Pinpoint the cell where the given text exists, returning its [X, Y] midpoint coordinate. 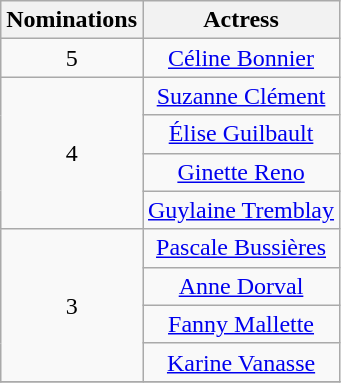
4 [72, 153]
Élise Guilbault [240, 134]
Ginette Reno [240, 172]
Fanny Mallette [240, 324]
Suzanne Clément [240, 96]
Guylaine Tremblay [240, 210]
3 [72, 305]
Karine Vanasse [240, 362]
Anne Dorval [240, 286]
Pascale Bussières [240, 248]
Actress [240, 20]
Nominations [72, 20]
5 [72, 58]
Céline Bonnier [240, 58]
